For the text-containing cell, return its midpoint in [X, Y] coordinate format. 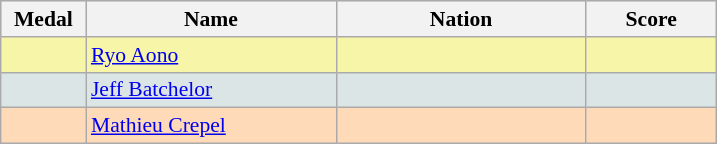
Score [651, 19]
Jeff Batchelor [211, 90]
Medal [44, 19]
Nation [461, 19]
Name [211, 19]
Mathieu Crepel [211, 126]
Ryo Aono [211, 55]
